Locate the cell with the specified text and output its (x, y) center coordinate. 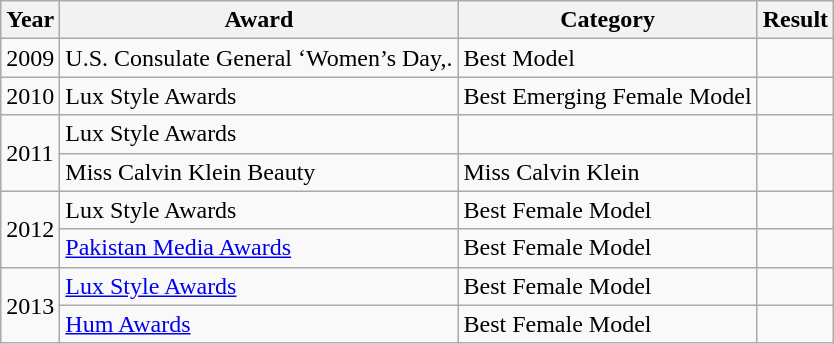
Result (795, 20)
2009 (30, 58)
Best Emerging Female Model (608, 96)
Award (259, 20)
Category (608, 20)
2011 (30, 153)
Year (30, 20)
2012 (30, 229)
Miss Calvin Klein (608, 172)
Pakistan Media Awards (259, 248)
Miss Calvin Klein Beauty (259, 172)
Hum Awards (259, 324)
2013 (30, 305)
U.S. Consulate General ‘Women’s Day,. (259, 58)
Best Model (608, 58)
2010 (30, 96)
